Capture the cell that displays the provided text and extract its (x, y) central coordinate. 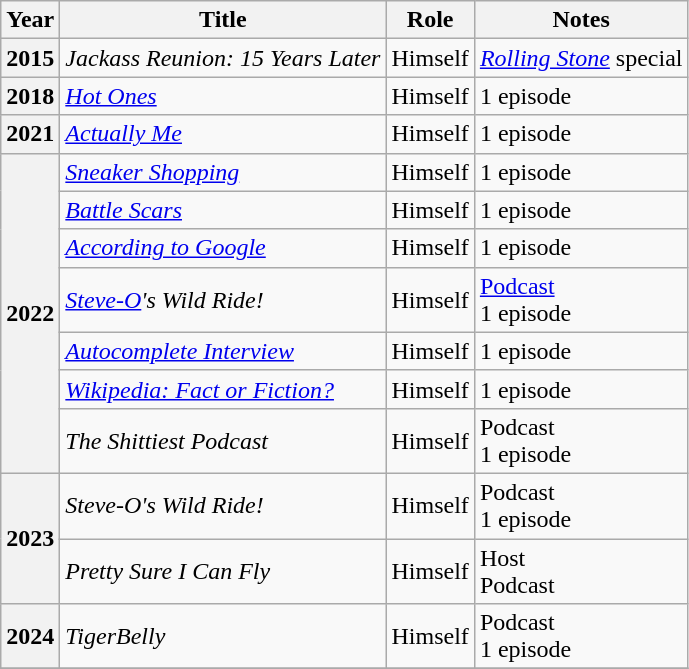
Role (430, 20)
2018 (30, 96)
2021 (30, 134)
Year (30, 20)
2023 (30, 538)
2022 (30, 313)
Battle Scars (223, 210)
Sneaker Shopping (223, 172)
TigerBelly (223, 636)
Jackass Reunion: 15 Years Later (223, 58)
Actually Me (223, 134)
The Shittiest Podcast (223, 440)
Pretty Sure I Can Fly (223, 570)
Autocomplete Interview (223, 351)
Notes (581, 20)
Hot Ones (223, 96)
HostPodcast (581, 570)
Title (223, 20)
2015 (30, 58)
2024 (30, 636)
Wikipedia: Fact or Fiction? (223, 389)
According to Google (223, 248)
Rolling Stone special (581, 58)
